Return the [X, Y] coordinate for the center point of the cell that contains the specified text.  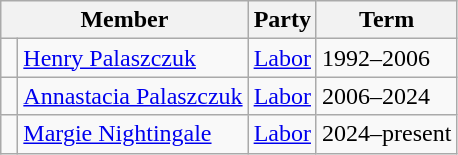
Annastacia Palaszczuk [133, 96]
1992–2006 [386, 58]
Member [124, 20]
Party [282, 20]
Margie Nightingale [133, 134]
Henry Palaszczuk [133, 58]
2024–present [386, 134]
2006–2024 [386, 96]
Term [386, 20]
